Determine the [X, Y] coordinate at the center of the cell enclosing the given text.  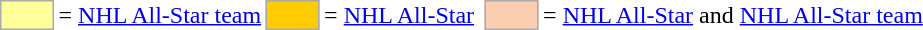
= NHL All-Star team [160, 15]
= NHL All-Star [400, 15]
